Determine the [x, y] coordinate at the center of the cell enclosing the given text.  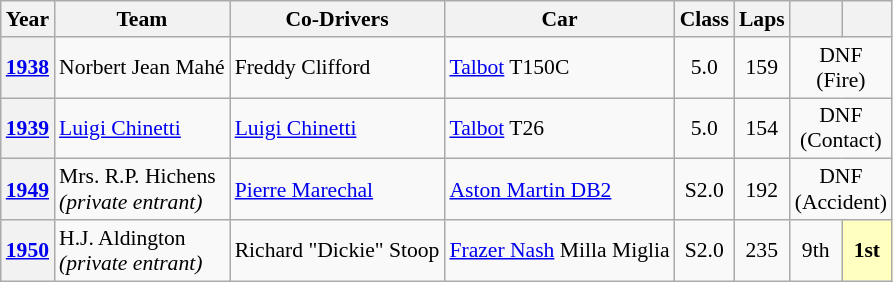
192 [762, 190]
Pierre Marechal [338, 190]
235 [762, 250]
Talbot T26 [559, 128]
Year [28, 19]
Norbert Jean Mahé [142, 68]
9th [816, 250]
1st [867, 250]
H.J. Aldington(private entrant) [142, 250]
1938 [28, 68]
Frazer Nash Milla Miglia [559, 250]
Talbot T150C [559, 68]
Mrs. R.P. Hichens(private entrant) [142, 190]
Class [704, 19]
1939 [28, 128]
Aston Martin DB2 [559, 190]
Co-Drivers [338, 19]
154 [762, 128]
1949 [28, 190]
159 [762, 68]
1950 [28, 250]
DNF(Fire) [841, 68]
Freddy Clifford [338, 68]
DNF(Accident) [841, 190]
Car [559, 19]
Laps [762, 19]
Richard "Dickie" Stoop [338, 250]
Team [142, 19]
DNF(Contact) [841, 128]
